Search for the cell housing the specified text and yield its (X, Y) center coordinate. 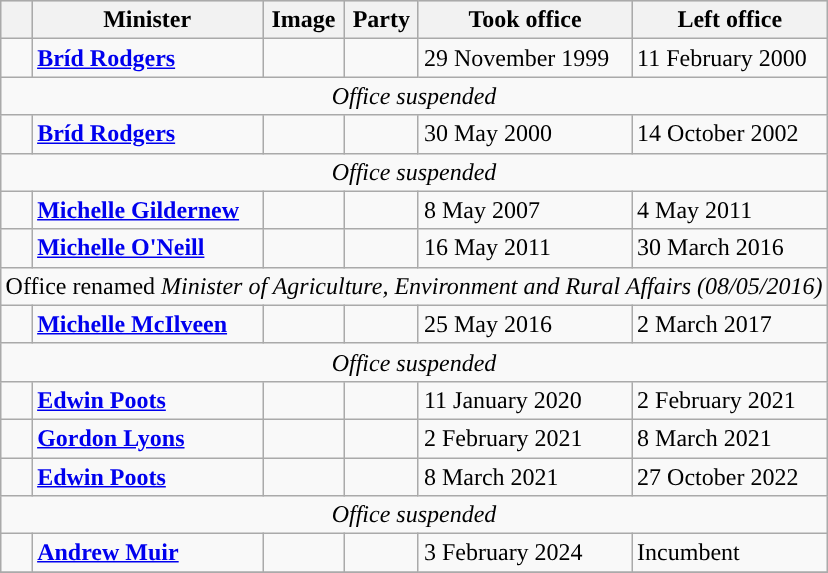
14 October 2002 (730, 134)
Andrew Muir (148, 553)
25 May 2016 (524, 324)
Left office (730, 20)
2 March 2017 (730, 324)
Took office (524, 20)
30 March 2016 (730, 248)
4 May 2011 (730, 210)
3 February 2024 (524, 553)
8 May 2007 (524, 210)
Gordon Lyons (148, 438)
Image (304, 20)
Michelle McIlveen (148, 324)
Incumbent (730, 553)
11 February 2000 (730, 58)
Minister (148, 20)
Office renamed Minister of Agriculture, Environment and Rural Affairs (08/05/2016) (414, 286)
Michelle Gildernew (148, 210)
Party (381, 20)
27 October 2022 (730, 477)
Michelle O'Neill (148, 248)
30 May 2000 (524, 134)
16 May 2011 (524, 248)
29 November 1999 (524, 58)
11 January 2020 (524, 400)
